Scan for the cell matching the given text and deliver its (X, Y) coordinate at center. 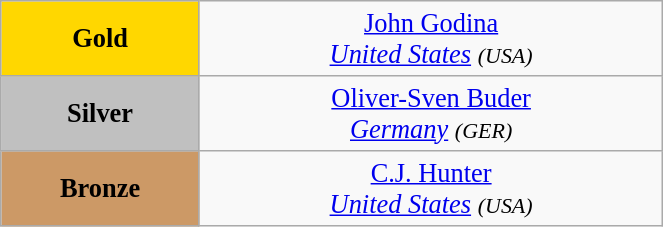
C.J. HunterUnited States (USA) (430, 188)
Oliver-Sven BuderGermany (GER) (430, 112)
John GodinaUnited States (USA) (430, 38)
Gold (100, 38)
Silver (100, 112)
Bronze (100, 188)
